For the text-containing cell, return its midpoint in (X, Y) coordinate format. 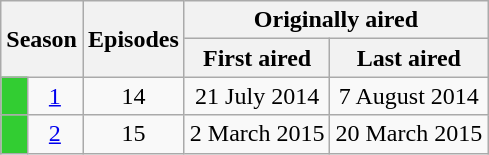
1 (54, 96)
Last aired (409, 58)
First aired (257, 58)
2 March 2015 (257, 134)
Originally aired (336, 20)
14 (133, 96)
Season (42, 39)
20 March 2015 (409, 134)
21 July 2014 (257, 96)
Episodes (133, 39)
15 (133, 134)
7 August 2014 (409, 96)
2 (54, 134)
